Find where the given text appears and provide that cell's center as [x, y] coordinate. 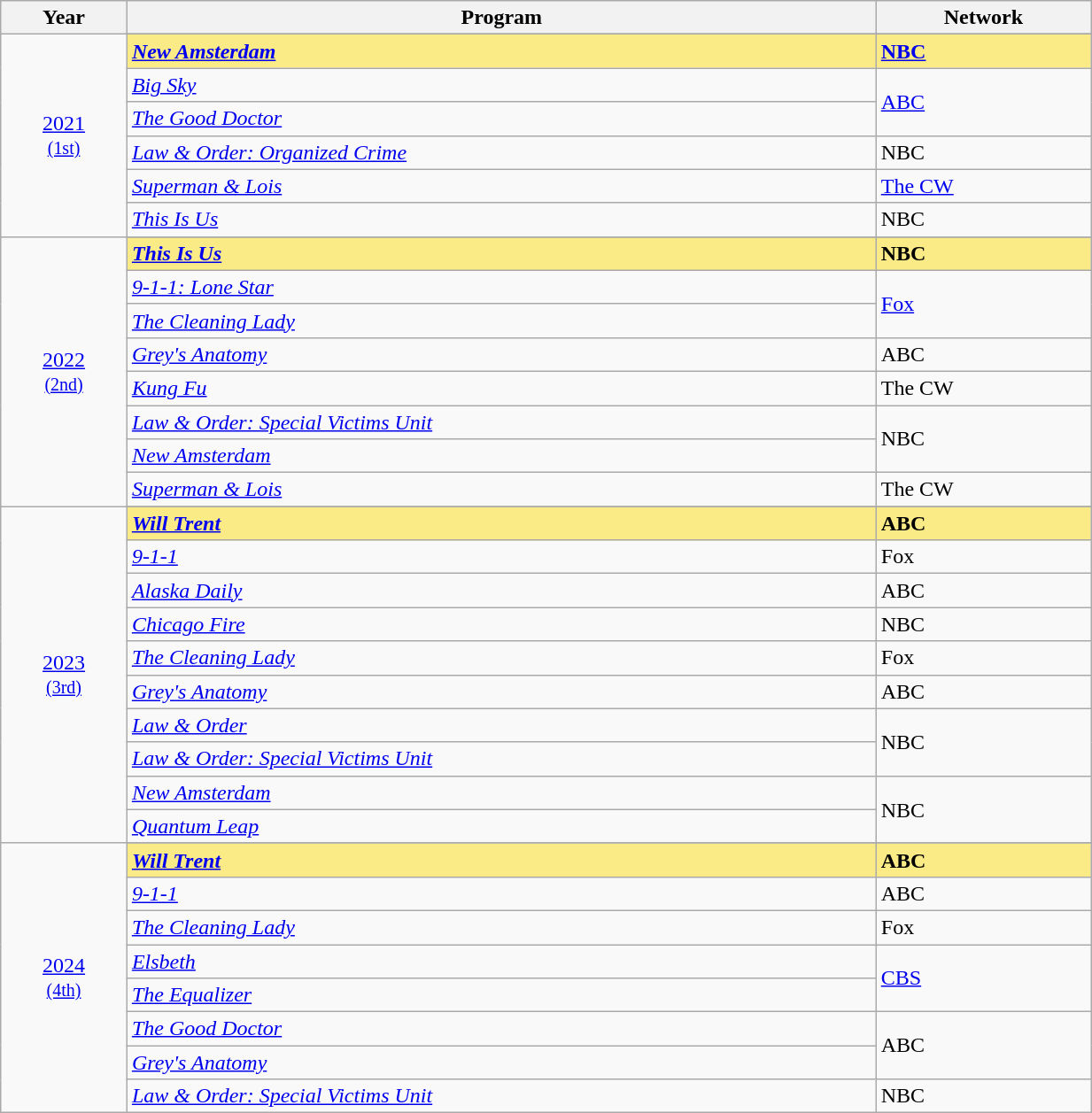
Quantum Leap [501, 826]
Big Sky [501, 85]
Chicago Fire [501, 624]
Year [64, 18]
Law & Order [501, 725]
2024(4th) [64, 978]
Law & Order: Organized Crime [501, 152]
Network [983, 18]
CBS [983, 978]
The Equalizer [501, 995]
2022(2nd) [64, 371]
9-1-1: Lone Star [501, 287]
Alaska Daily [501, 591]
Elsbeth [501, 961]
Kung Fu [501, 388]
2023(3rd) [64, 675]
2021(1st) [64, 135]
Program [501, 18]
